For the text-containing cell, return its midpoint in [X, Y] coordinate format. 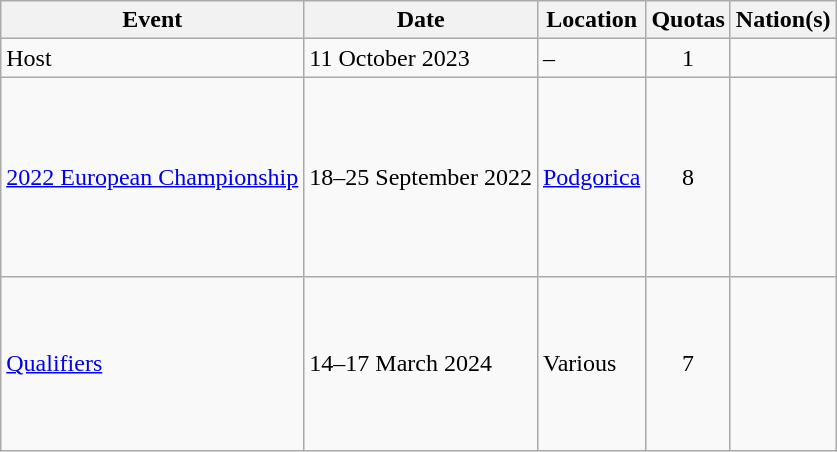
Event [152, 20]
2022 European Championship [152, 177]
Podgorica [591, 177]
11 October 2023 [421, 58]
Host [152, 58]
18–25 September 2022 [421, 177]
7 [688, 364]
Quotas [688, 20]
Various [591, 364]
Location [591, 20]
Qualifiers [152, 364]
Date [421, 20]
Nation(s) [783, 20]
8 [688, 177]
14–17 March 2024 [421, 364]
1 [688, 58]
– [591, 58]
